Identify which cell holds the provided text, then report its [X, Y] central coordinate. 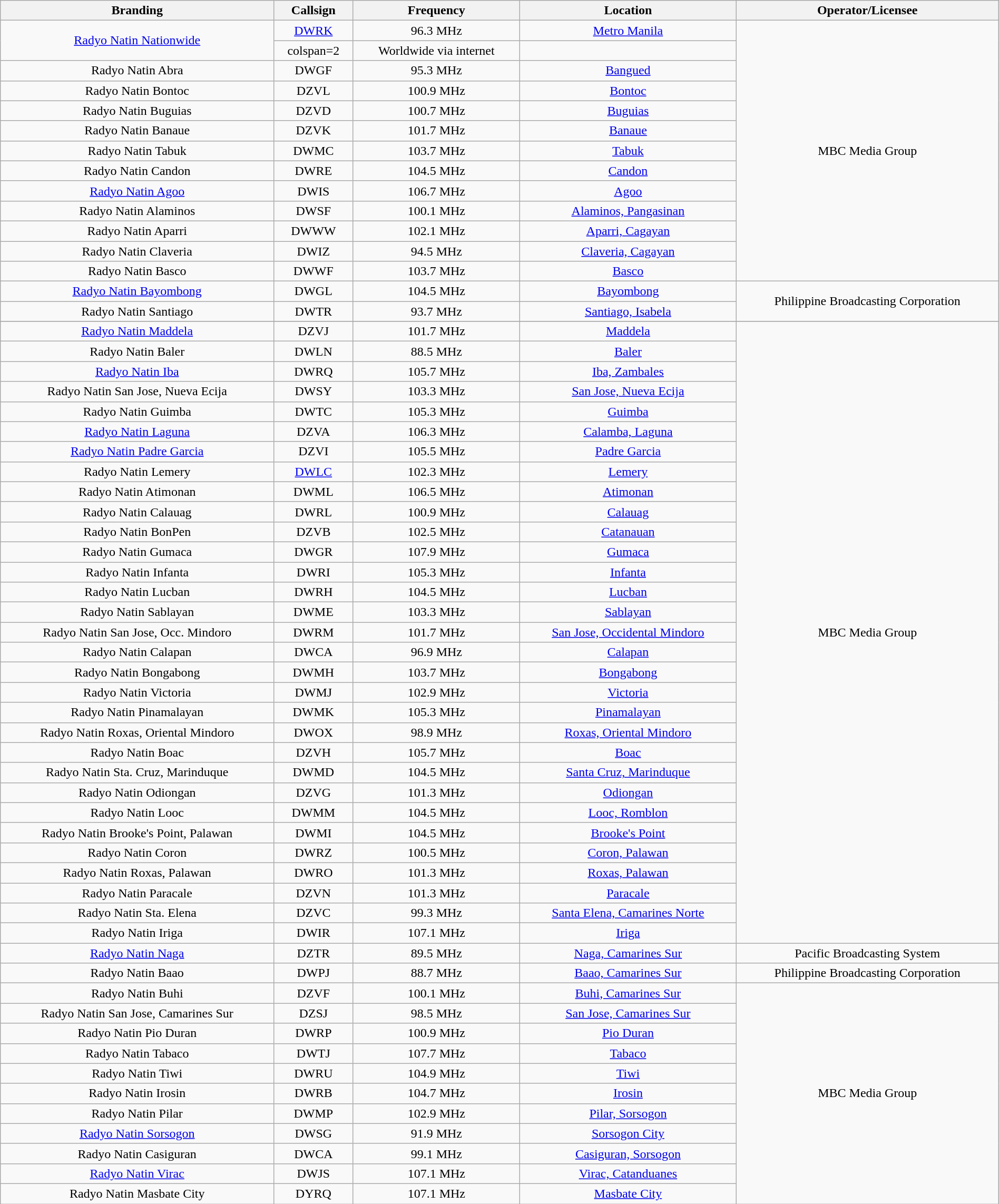
Radyo Natin Atimonan [137, 492]
Tabuk [628, 151]
Radyo Natin Bayombong [137, 291]
Bontoc [628, 91]
Callsign [314, 11]
DZSJ [314, 1013]
Sorsogon City [628, 1133]
San Jose, Camarines Sur [628, 1013]
Maddela [628, 331]
San Jose, Occidental Mindoro [628, 632]
Radyo Natin Buguias [137, 111]
Radyo Natin Aparri [137, 231]
DWIS [314, 191]
Radyo Natin San Jose, Occ. Mindoro [137, 632]
Radyo Natin Sta. Elena [137, 913]
Radyo Natin Baler [137, 351]
Bangued [628, 71]
Radyo Natin BonPen [137, 532]
Baao, Camarines Sur [628, 973]
94.5 MHz [436, 251]
DWMP [314, 1113]
DZTR [314, 953]
Radyo Natin Virac [137, 1173]
DWRH [314, 592]
Radyo Natin Buhi [137, 993]
Alaminos, Pangasinan [628, 211]
DWMK [314, 712]
Radyo Natin Tiwi [137, 1073]
DZVG [314, 792]
DWMC [314, 151]
DWRI [314, 572]
Radyo Natin Tabaco [137, 1053]
DWTR [314, 311]
Tiwi [628, 1073]
Santa Elena, Camarines Norte [628, 913]
Radyo Natin San Jose, Camarines Sur [137, 1013]
Radyo Natin Sta. Cruz, Marinduque [137, 772]
DWSF [314, 211]
DWWF [314, 271]
DWRL [314, 512]
93.7 MHz [436, 311]
Location [628, 11]
88.7 MHz [436, 973]
Radyo Natin San Jose, Nueva Ecija [137, 391]
Catanauan [628, 532]
Radyo Natin Basco [137, 271]
DWMM [314, 813]
Bongabong [628, 672]
Radyo Natin Candon [137, 171]
Naga, Camarines Sur [628, 953]
Lemery [628, 472]
Tabaco [628, 1053]
Gumaca [628, 552]
102.5 MHz [436, 532]
Agoo [628, 191]
Buhi, Camarines Sur [628, 993]
DZVF [314, 993]
DWLN [314, 351]
Radyo Natin Infanta [137, 572]
Odiongan [628, 792]
Radyo Natin Gumaca [137, 552]
DWRK [314, 31]
Branding [137, 11]
DWSG [314, 1133]
Frequency [436, 11]
Calamba, Laguna [628, 432]
Radyo Natin Odiongan [137, 792]
Casiguran, Sorsogon [628, 1153]
Radyo Natin Nationwide [137, 41]
106.5 MHz [436, 492]
Calapan [628, 652]
Radyo Natin Irosin [137, 1093]
DWRB [314, 1093]
89.5 MHz [436, 953]
DYRQ [314, 1193]
Radyo Natin Sablayan [137, 612]
Radyo Natin Casiguran [137, 1153]
DWMH [314, 672]
Radyo Natin Lemery [137, 472]
DWLC [314, 472]
Operator/Licensee [867, 11]
Radyo Natin Baao [137, 973]
DWTC [314, 412]
DWPJ [314, 973]
Iba, Zambales [628, 371]
Candon [628, 171]
Radyo Natin Sorsogon [137, 1133]
96.9 MHz [436, 652]
Roxas, Palawan [628, 873]
99.3 MHz [436, 913]
Pio Duran [628, 1033]
Lucban [628, 592]
DWOX [314, 732]
Claveria, Cagayan [628, 251]
DWIZ [314, 251]
DWIR [314, 933]
colspan=2 [314, 51]
Radyo Natin Calauag [137, 512]
Victoria [628, 692]
DZVH [314, 752]
Irosin [628, 1093]
Radyo Natin Agoo [137, 191]
Radyo Natin Iriga [137, 933]
DWRP [314, 1033]
Radyo Natin Naga [137, 953]
DWMI [314, 833]
Radyo Natin Looc [137, 813]
Radyo Natin Laguna [137, 432]
88.5 MHz [436, 351]
Atimonan [628, 492]
Radyo Natin Roxas, Oriental Mindoro [137, 732]
DZVC [314, 913]
106.7 MHz [436, 191]
107.9 MHz [436, 552]
Radyo Natin Lucban [137, 592]
Sablayan [628, 612]
DWWW [314, 231]
Radyo Natin Pinamalayan [137, 712]
DZVL [314, 91]
DWJS [314, 1173]
Baler [628, 351]
Radyo Natin Iba [137, 371]
DWSY [314, 391]
Radyo Natin Tabuk [137, 151]
Radyo Natin Banaue [137, 131]
Santa Cruz, Marinduque [628, 772]
Radyo Natin Bontoc [137, 91]
DWTJ [314, 1053]
Virac, Catanduanes [628, 1173]
DZVA [314, 432]
98.9 MHz [436, 732]
DZVB [314, 532]
Pilar, Sorsogon [628, 1113]
Radyo Natin Claveria [137, 251]
Radyo Natin Pio Duran [137, 1033]
Calauag [628, 512]
DWRQ [314, 371]
Guimba [628, 412]
DZVK [314, 131]
DZVN [314, 893]
100.5 MHz [436, 853]
Radyo Natin Boac [137, 752]
DWMD [314, 772]
102.3 MHz [436, 472]
95.3 MHz [436, 71]
Aparri, Cagayan [628, 231]
Infanta [628, 572]
105.5 MHz [436, 452]
Radyo Natin Brooke's Point, Palawan [137, 833]
DWML [314, 492]
Radyo Natin Padre Garcia [137, 452]
DWRM [314, 632]
96.3 MHz [436, 31]
104.9 MHz [436, 1073]
DWGL [314, 291]
Basco [628, 271]
Radyo Natin Maddela [137, 331]
107.7 MHz [436, 1053]
DWGF [314, 71]
Padre Garcia [628, 452]
Radyo Natin Alaminos [137, 211]
Radyo Natin Abra [137, 71]
Santiago, Isabela [628, 311]
DWRU [314, 1073]
104.7 MHz [436, 1093]
Coron, Palawan [628, 853]
98.5 MHz [436, 1013]
Radyo Natin Roxas, Palawan [137, 873]
DWRE [314, 171]
Looc, Romblon [628, 813]
DWME [314, 612]
DWRZ [314, 853]
Radyo Natin Bongabong [137, 672]
Radyo Natin Calapan [137, 652]
Buguias [628, 111]
Worldwide via internet [436, 51]
Radyo Natin Santiago [137, 311]
Roxas, Oriental Mindoro [628, 732]
DWRO [314, 873]
Radyo Natin Pilar [137, 1113]
Brooke's Point [628, 833]
Bayombong [628, 291]
Masbate City [628, 1193]
Radyo Natin Paracale [137, 893]
Boac [628, 752]
DZVI [314, 452]
DZVJ [314, 331]
Paracale [628, 893]
91.9 MHz [436, 1133]
Radyo Natin Coron [137, 853]
Radyo Natin Victoria [137, 692]
Iriga [628, 933]
106.3 MHz [436, 432]
DZVD [314, 111]
Banaue [628, 131]
DWGR [314, 552]
100.7 MHz [436, 111]
Metro Manila [628, 31]
DWMJ [314, 692]
Pinamalayan [628, 712]
San Jose, Nueva Ecija [628, 391]
Radyo Natin Guimba [137, 412]
Radyo Natin Masbate City [137, 1193]
Pacific Broadcasting System [867, 953]
99.1 MHz [436, 1153]
102.1 MHz [436, 231]
